Locate the cell with the specified text and output its (x, y) center coordinate. 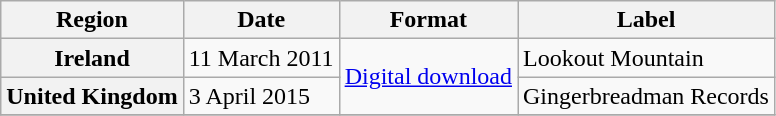
Gingerbreadman Records (646, 96)
Digital download (428, 77)
Label (646, 20)
United Kingdom (92, 96)
Ireland (92, 58)
11 March 2011 (261, 58)
Lookout Mountain (646, 58)
Format (428, 20)
Date (261, 20)
Region (92, 20)
3 April 2015 (261, 96)
